From the cell containing the given text, extract its center point as [X, Y] coordinate. 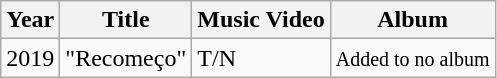
Music Video [261, 20]
"Recomeço" [126, 58]
Title [126, 20]
Album [412, 20]
Year [30, 20]
Added to no album [412, 58]
T/N [261, 58]
2019 [30, 58]
